Output the [x, y] coordinate of the center of the cell containing the given text.  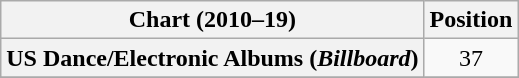
Chart (2010–19) [212, 20]
US Dance/Electronic Albums (Billboard) [212, 58]
37 [471, 58]
Position [471, 20]
